Capture the cell that displays the provided text and extract its (x, y) central coordinate. 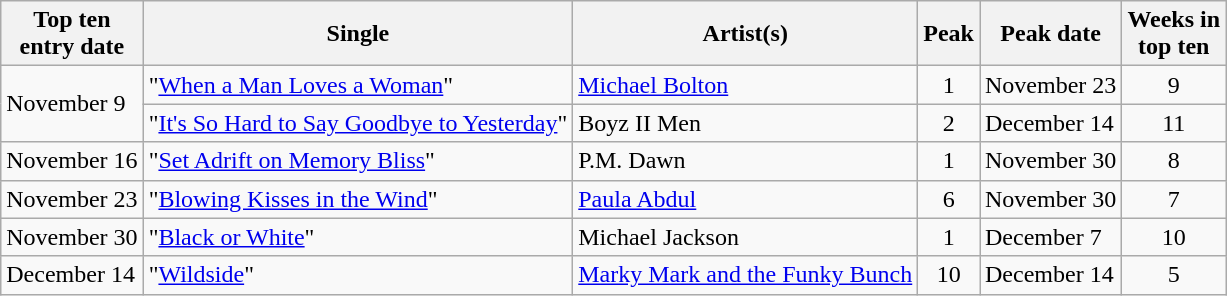
Single (358, 34)
2 (949, 123)
Michael Bolton (746, 85)
November 9 (72, 104)
Paula Abdul (746, 199)
Weeks intop ten (1174, 34)
Artist(s) (746, 34)
9 (1174, 85)
"Set Adrift on Memory Bliss" (358, 161)
7 (1174, 199)
December 7 (1051, 237)
11 (1174, 123)
8 (1174, 161)
Boyz II Men (746, 123)
"It's So Hard to Say Goodbye to Yesterday" (358, 123)
Marky Mark and the Funky Bunch (746, 275)
Peak (949, 34)
6 (949, 199)
Peak date (1051, 34)
"Blowing Kisses in the Wind" (358, 199)
5 (1174, 275)
P.M. Dawn (746, 161)
November 16 (72, 161)
"Black or White" (358, 237)
"Wildside" (358, 275)
Michael Jackson (746, 237)
"When a Man Loves a Woman" (358, 85)
Top tenentry date (72, 34)
